Return [x, y] of the center of cell containing provided text 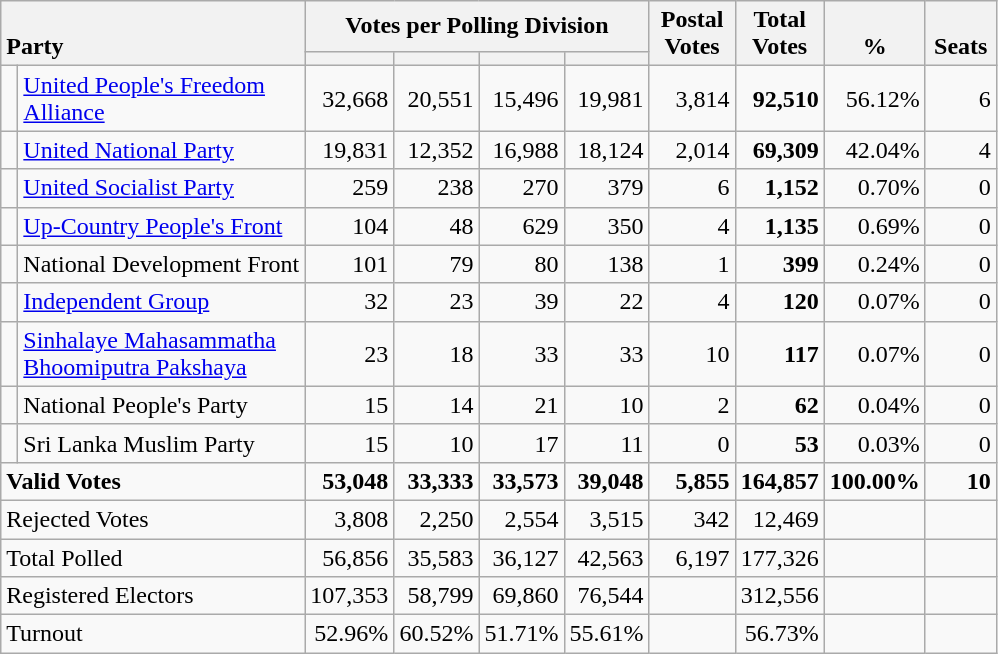
Registered Electors [153, 596]
0.03% [874, 443]
0.04% [874, 405]
1,135 [780, 226]
United People's FreedomAlliance [162, 98]
117 [780, 354]
3,808 [350, 519]
National Development Front [162, 264]
14 [436, 405]
6,197 [692, 557]
Rejected Votes [153, 519]
Independent Group [162, 302]
60.52% [436, 634]
350 [606, 226]
Party [153, 34]
Turnout [153, 634]
Up-Country People's Front [162, 226]
107,353 [350, 596]
270 [522, 188]
101 [350, 264]
32,668 [350, 98]
48 [436, 226]
56.12% [874, 98]
69,309 [780, 150]
39,048 [606, 481]
Votes per Polling Division [477, 26]
33,333 [436, 481]
51.71% [522, 634]
2 [692, 405]
120 [780, 302]
22 [606, 302]
0.70% [874, 188]
100.00% [874, 481]
0.69% [874, 226]
19,831 [350, 150]
52.96% [350, 634]
53,048 [350, 481]
Seats [960, 34]
629 [522, 226]
36,127 [522, 557]
79 [436, 264]
5,855 [692, 481]
National People's Party [162, 405]
104 [350, 226]
1,152 [780, 188]
138 [606, 264]
0.24% [874, 264]
58,799 [436, 596]
18 [436, 354]
164,857 [780, 481]
42.04% [874, 150]
259 [350, 188]
Total Polled [153, 557]
2,014 [692, 150]
2,554 [522, 519]
Valid Votes [153, 481]
312,556 [780, 596]
35,583 [436, 557]
76,544 [606, 596]
United Socialist Party [162, 188]
3,515 [606, 519]
% [874, 34]
238 [436, 188]
Sinhalaye MahasammathaBhoomiputra Pakshaya [162, 354]
16,988 [522, 150]
1 [692, 264]
PostalVotes [692, 34]
379 [606, 188]
399 [780, 264]
92,510 [780, 98]
18,124 [606, 150]
56.73% [780, 634]
33,573 [522, 481]
69,860 [522, 596]
342 [692, 519]
2,250 [436, 519]
12,469 [780, 519]
United National Party [162, 150]
53 [780, 443]
Sri Lanka Muslim Party [162, 443]
17 [522, 443]
42,563 [606, 557]
62 [780, 405]
Total Votes [780, 34]
20,551 [436, 98]
19,981 [606, 98]
11 [606, 443]
55.61% [606, 634]
32 [350, 302]
177,326 [780, 557]
80 [522, 264]
12,352 [436, 150]
3,814 [692, 98]
15,496 [522, 98]
39 [522, 302]
56,856 [350, 557]
21 [522, 405]
